Detect which cell encompasses the target text, then output its (x, y) center coordinate. 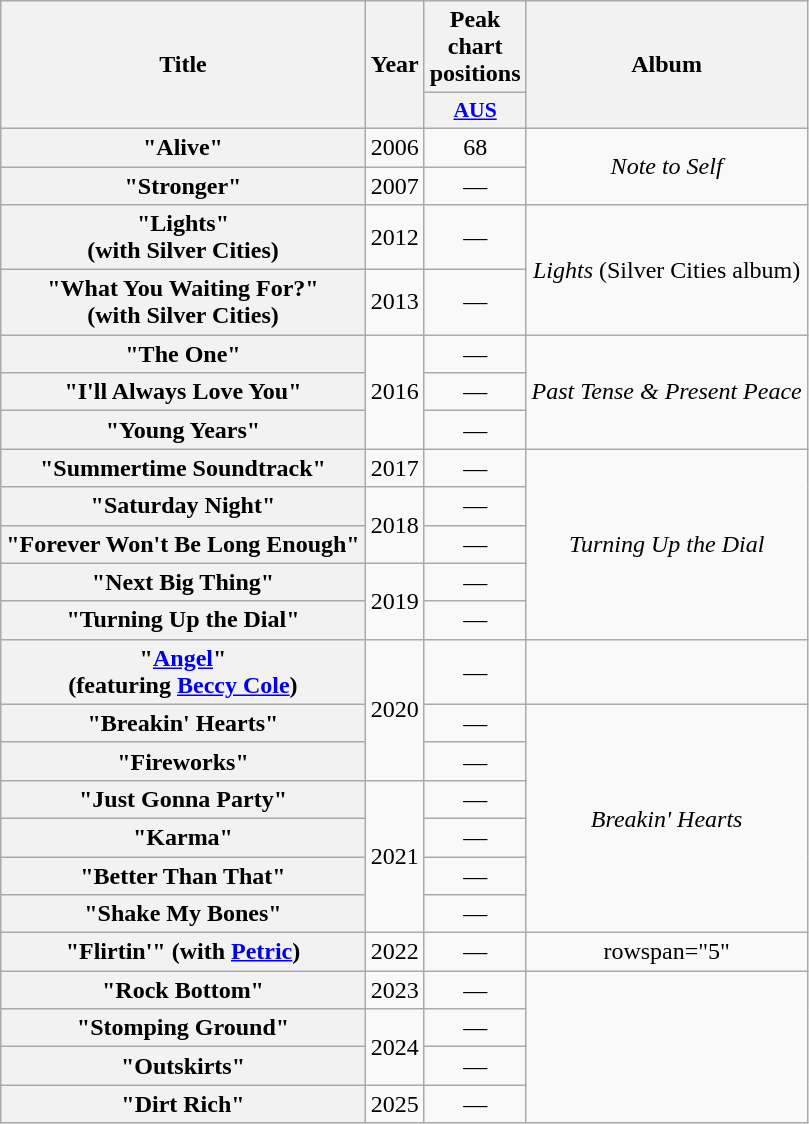
2016 (394, 392)
"Just Gonna Party" (183, 799)
"Angel" (featuring Beccy Cole) (183, 672)
"Dirt Rich" (183, 1104)
"Turning Up the Dial" (183, 620)
"Better Than That" (183, 875)
"Shake My Bones" (183, 914)
"Outskirts" (183, 1066)
2020 (394, 710)
2017 (394, 468)
2018 (394, 525)
"Saturday Night" (183, 506)
2022 (394, 952)
2007 (394, 185)
"Lights"(with Silver Cities) (183, 238)
"The One" (183, 354)
"Next Big Thing" (183, 582)
Year (394, 65)
Note to Self (666, 166)
2019 (394, 601)
Peak chart positions (475, 47)
Turning Up the Dial (666, 544)
"Breakin' Hearts" (183, 723)
68 (475, 147)
Lights (Silver Cities album) (666, 270)
"I'll Always Love You" (183, 392)
"Forever Won't Be Long Enough" (183, 544)
Title (183, 65)
Album (666, 65)
rowspan="5" (666, 952)
Past Tense & Present Peace (666, 392)
AUS (475, 111)
2023 (394, 990)
Breakin' Hearts (666, 818)
"Alive" (183, 147)
"Stronger" (183, 185)
"Young Years" (183, 430)
2013 (394, 302)
"Stomping Ground" (183, 1028)
2006 (394, 147)
"Fireworks" (183, 761)
2024 (394, 1047)
"Flirtin'" (with Petric) (183, 952)
2025 (394, 1104)
"What You Waiting For?"(with Silver Cities) (183, 302)
"Karma" (183, 837)
2012 (394, 238)
"Rock Bottom" (183, 990)
2021 (394, 856)
"Summertime Soundtrack" (183, 468)
